From the cell containing the given text, extract its center point as [X, Y] coordinate. 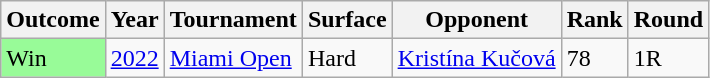
Win [53, 58]
78 [594, 58]
Surface [347, 20]
2022 [134, 58]
Hard [347, 58]
Year [134, 20]
Rank [594, 20]
1R [668, 58]
Round [668, 20]
Opponent [476, 20]
Outcome [53, 20]
Miami Open [233, 58]
Tournament [233, 20]
Kristína Kučová [476, 58]
